Provide the (X, Y) coordinate of the cell's center where the given text is located.  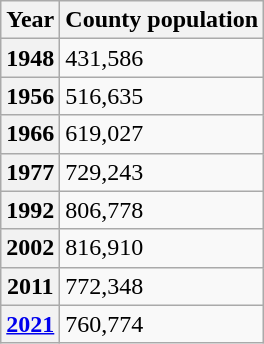
2021 (30, 324)
2011 (30, 286)
816,910 (162, 248)
772,348 (162, 286)
Year (30, 20)
2002 (30, 248)
1948 (30, 58)
760,774 (162, 324)
806,778 (162, 210)
1977 (30, 172)
1956 (30, 96)
1966 (30, 134)
619,027 (162, 134)
729,243 (162, 172)
516,635 (162, 96)
1992 (30, 210)
431,586 (162, 58)
County population (162, 20)
